Return [X, Y] of the center of cell containing provided text 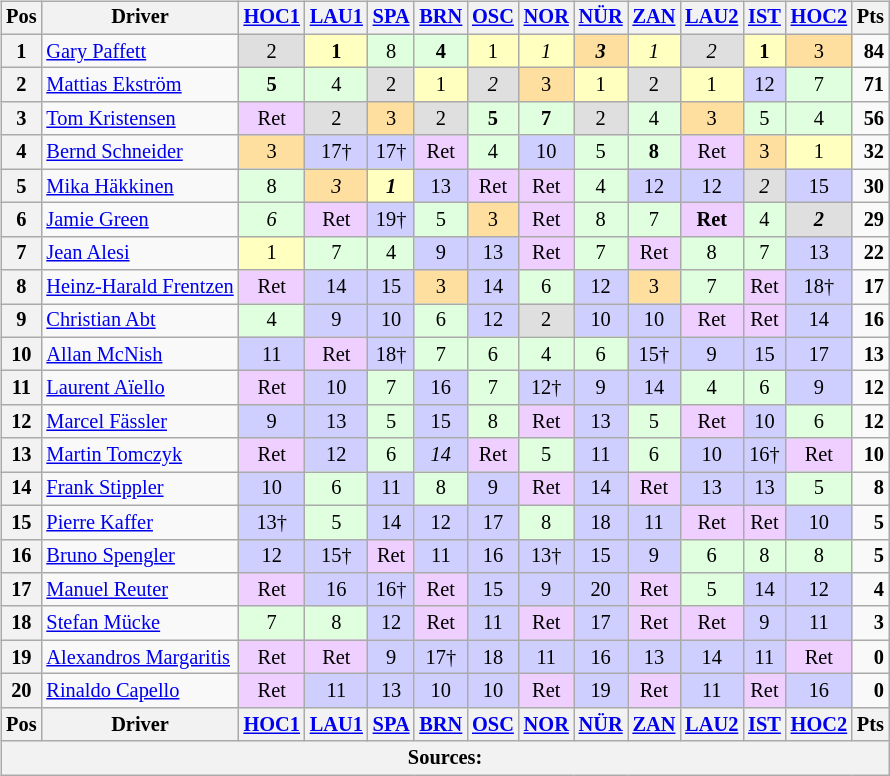
Gary Paffett [140, 51]
Frank Stippler [140, 489]
Mattias Ekström [140, 85]
Jean Alesi [140, 253]
Christian Abt [140, 321]
84 [870, 51]
Mika Häkkinen [140, 186]
19† [392, 220]
Bernd Schneider [140, 152]
Laurent Aïello [140, 388]
Heinz-Harald Frentzen [140, 287]
Allan McNish [140, 354]
12† [546, 388]
Alexandros Margaritis [140, 657]
Jamie Green [140, 220]
32 [870, 152]
30 [870, 186]
Tom Kristensen [140, 119]
Bruno Spengler [140, 556]
29 [870, 220]
Martin Tomczyk [140, 455]
56 [870, 119]
Sources: [445, 758]
71 [870, 85]
Pierre Kaffer [140, 522]
22 [870, 253]
Stefan Mücke [140, 623]
Marcel Fässler [140, 422]
Manuel Reuter [140, 590]
Rinaldo Capello [140, 691]
